Identify which cell holds the provided text, then report its [x, y] central coordinate. 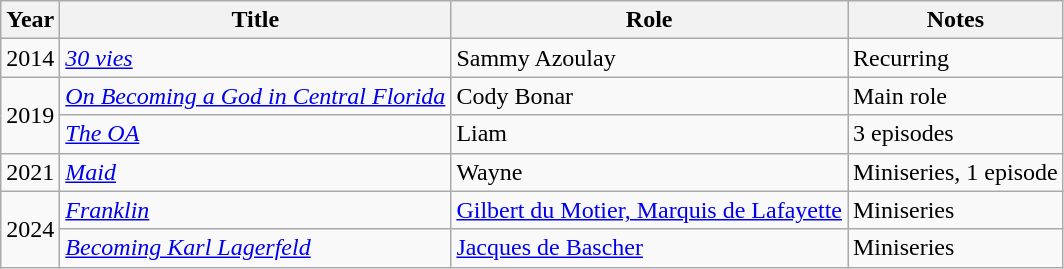
2021 [30, 172]
Liam [650, 134]
Recurring [956, 58]
30 vies [256, 58]
3 episodes [956, 134]
Main role [956, 96]
Becoming Karl Lagerfeld [256, 248]
Title [256, 20]
Cody Bonar [650, 96]
Franklin [256, 210]
Notes [956, 20]
Maid [256, 172]
On Becoming a God in Central Florida [256, 96]
Jacques de Bascher [650, 248]
2014 [30, 58]
Role [650, 20]
Gilbert du Motier, Marquis de Lafayette [650, 210]
Year [30, 20]
Sammy Azoulay [650, 58]
2019 [30, 115]
Wayne [650, 172]
Miniseries, 1 episode [956, 172]
The OA [256, 134]
2024 [30, 229]
